Return (X, Y) of the center of cell containing provided text 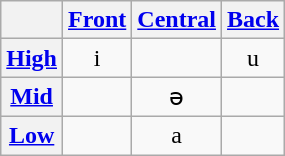
Back (254, 20)
Mid (32, 97)
a (177, 135)
Central (177, 20)
Low (32, 135)
High (32, 58)
u (254, 58)
i (98, 58)
ə (177, 97)
Front (98, 20)
